Return the (X, Y) coordinate for the center point of the cell that contains the specified text.  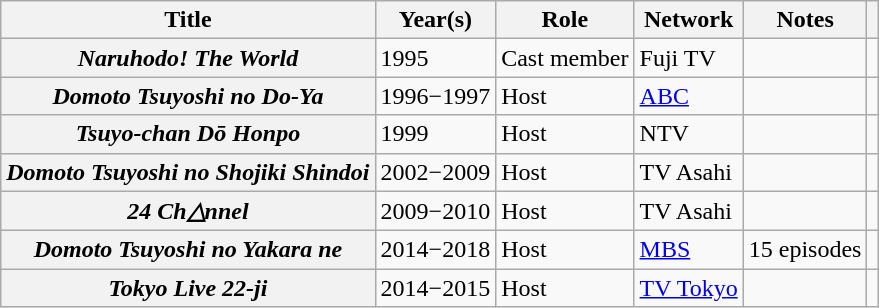
24 Ch△nnel (188, 211)
15 episodes (805, 250)
Cast member (565, 58)
TV Tokyo (688, 288)
Title (188, 20)
Domoto Tsuyoshi no Shojiki Shindoi (188, 172)
1999 (436, 134)
Tsuyo-chan Dō Honpo (188, 134)
Year(s) (436, 20)
1996−1997 (436, 96)
ABC (688, 96)
2009−2010 (436, 211)
Network (688, 20)
2014−2018 (436, 250)
1995 (436, 58)
Tokyo Live 22-ji (188, 288)
MBS (688, 250)
Domoto Tsuyoshi no Do-Ya (188, 96)
Domoto Tsuyoshi no Yakara ne (188, 250)
Naruhodo! The World (188, 58)
Fuji TV (688, 58)
2014−2015 (436, 288)
2002−2009 (436, 172)
NTV (688, 134)
Notes (805, 20)
Role (565, 20)
